Provide the (X, Y) coordinate of the cell's center where the given text is located.  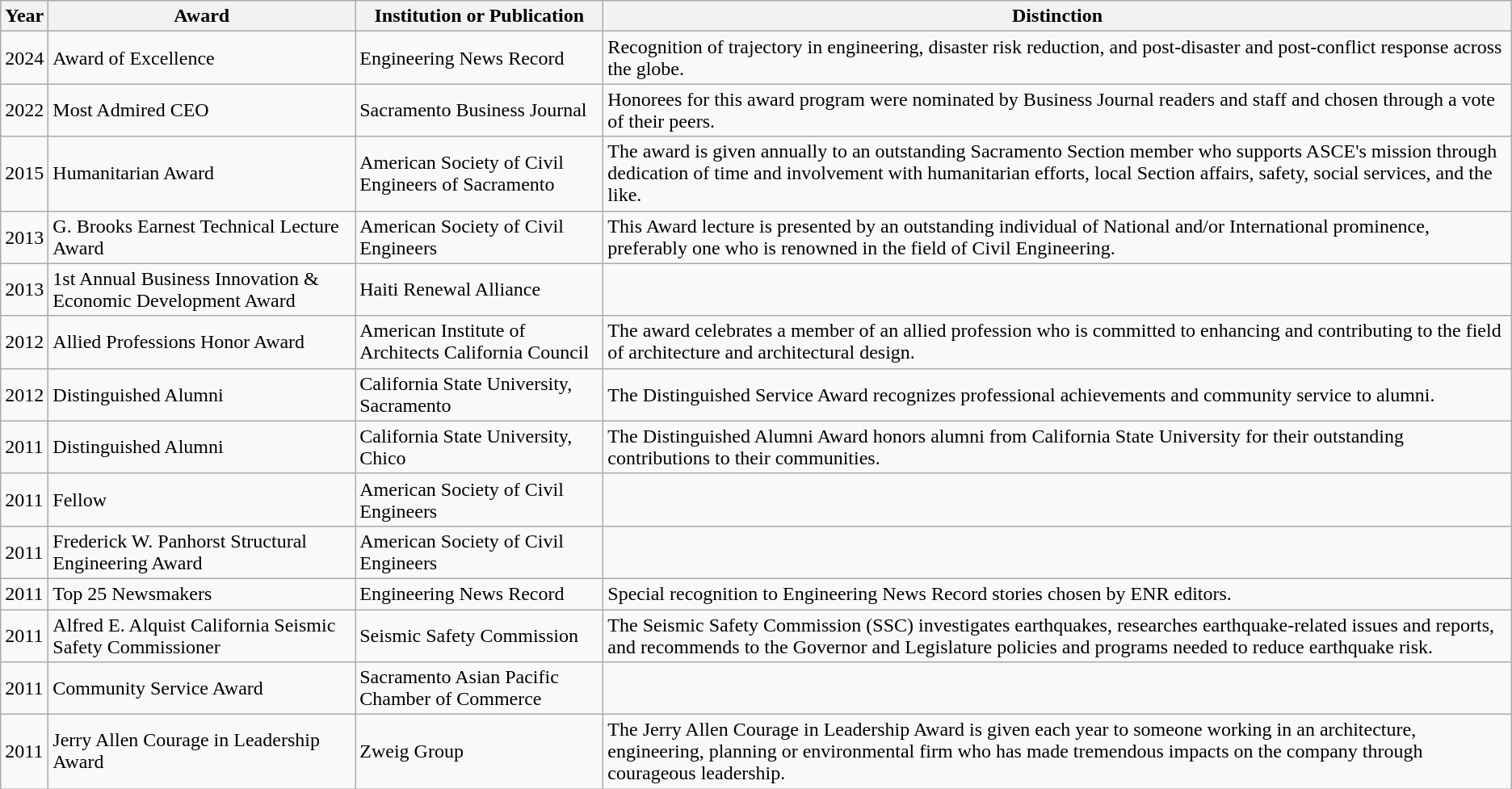
G. Brooks Earnest Technical Lecture Award (202, 237)
Zweig Group (480, 752)
Sacramento Asian Pacific Chamber of Commerce (480, 688)
Humanitarian Award (202, 174)
Allied Professions Honor Award (202, 342)
Community Service Award (202, 688)
Frederick W. Panhorst Structural Engineering Award (202, 552)
Sacramento Business Journal (480, 110)
Fellow (202, 499)
Most Admired CEO (202, 110)
Recognition of trajectory in engineering, disaster risk reduction, and post-disaster and post-conflict response across the globe. (1057, 58)
2015 (24, 174)
The Distinguished Alumni Award honors alumni from California State University for their outstanding contributions to their communities. (1057, 447)
American Institute of Architects California Council (480, 342)
Haiti Renewal Alliance (480, 289)
Special recognition to Engineering News Record stories chosen by ENR editors. (1057, 594)
Award of Excellence (202, 58)
Distinction (1057, 16)
Institution or Publication (480, 16)
California State University, Chico (480, 447)
Year (24, 16)
California State University, Sacramento (480, 394)
Honorees for this award program were nominated by Business Journal readers and staff and chosen through a vote of their peers. (1057, 110)
American Society of Civil Engineers of Sacramento (480, 174)
Top 25 Newsmakers (202, 594)
1st Annual Business Innovation & Economic Development Award (202, 289)
2022 (24, 110)
2024 (24, 58)
The Distinguished Service Award recognizes professional achievements and community service to alumni. (1057, 394)
Award (202, 16)
Seismic Safety Commission (480, 635)
Alfred E. Alquist California Seismic Safety Commissioner (202, 635)
Jerry Allen Courage in Leadership Award (202, 752)
